Find where the given text appears and provide that cell's center as (X, Y) coordinate. 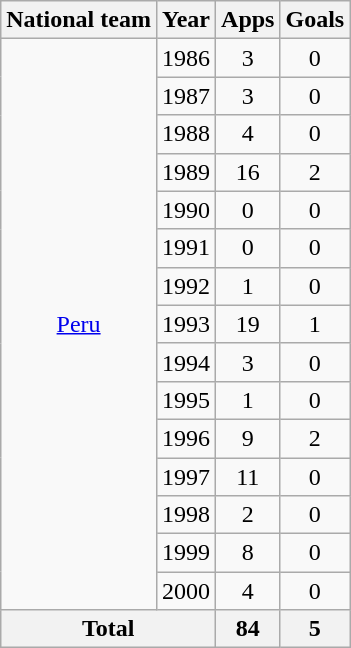
1999 (186, 553)
5 (315, 629)
1988 (186, 134)
1994 (186, 362)
1998 (186, 515)
1989 (186, 172)
19 (248, 324)
National team (79, 20)
Goals (315, 20)
1997 (186, 477)
11 (248, 477)
1992 (186, 286)
1986 (186, 58)
9 (248, 438)
1990 (186, 210)
1991 (186, 248)
Year (186, 20)
1995 (186, 400)
1996 (186, 438)
1993 (186, 324)
2000 (186, 591)
1987 (186, 96)
Peru (79, 324)
16 (248, 172)
Apps (248, 20)
84 (248, 629)
Total (108, 629)
8 (248, 553)
